From the cell containing the given text, extract its center point as [X, Y] coordinate. 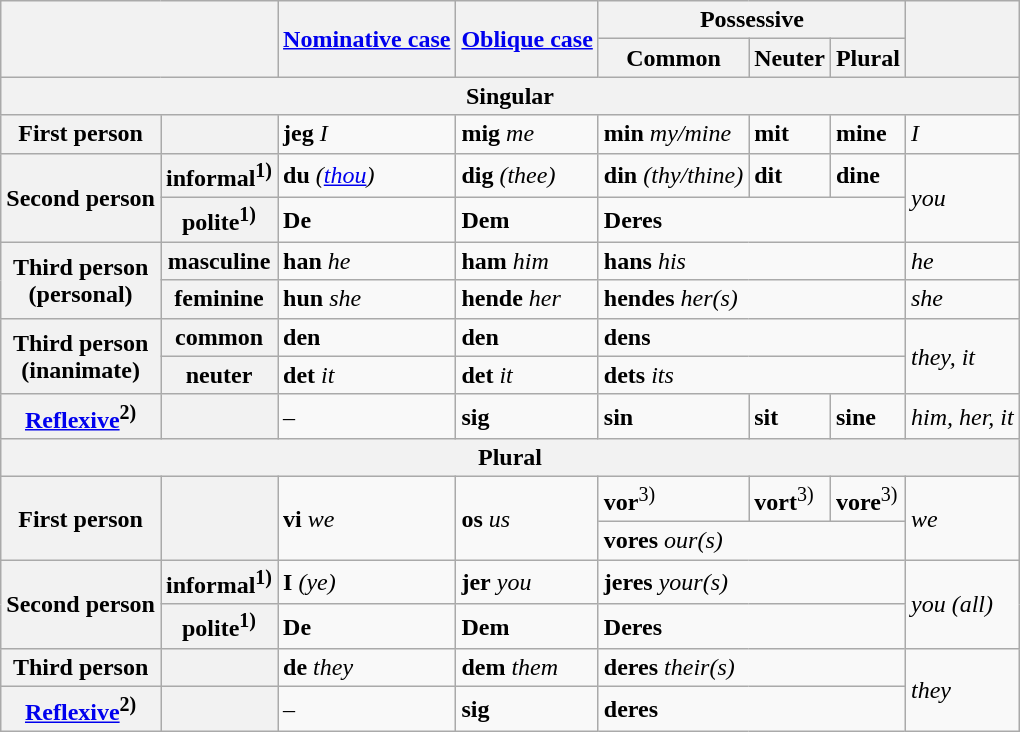
han he [367, 261]
hans his [752, 261]
sit [790, 416]
hendes her(s) [752, 299]
Common [673, 58]
neuter [218, 375]
dine [868, 176]
he [962, 261]
os us [527, 518]
I (ye) [367, 582]
Third person(personal) [81, 280]
de they [367, 668]
deres their(s) [752, 668]
du (thou) [367, 176]
masculine [218, 261]
we [962, 518]
jer you [527, 582]
jeres your(s) [752, 582]
dig (thee) [527, 176]
mit [790, 134]
they [962, 690]
she [962, 299]
din (thy/thine) [673, 176]
Third person(inanimate) [81, 356]
hende her [527, 299]
dens [752, 337]
vor3) [673, 500]
sine [868, 416]
Neuter [790, 58]
feminine [218, 299]
common [218, 337]
sin [673, 416]
min my/mine [673, 134]
dit [790, 176]
mine [868, 134]
Possessive [752, 20]
dets its [752, 375]
you [962, 198]
you (all) [962, 604]
vi we [367, 518]
Nominative case [367, 39]
vores our(s) [752, 541]
him, her, it [962, 416]
Oblique case [527, 39]
ham him [527, 261]
dem them [527, 668]
Singular [510, 96]
deres [752, 710]
hun she [367, 299]
vore3) [868, 500]
vort3) [790, 500]
I [962, 134]
Third person [81, 668]
mig me [527, 134]
jeg I [367, 134]
they, it [962, 356]
